Output the [x, y] coordinate of the center of the cell containing the given text.  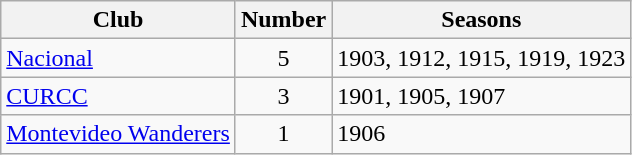
Montevideo Wanderers [118, 134]
CURCC [118, 96]
1901, 1905, 1907 [482, 96]
Number [283, 20]
1 [283, 134]
Nacional [118, 58]
3 [283, 96]
1906 [482, 134]
Seasons [482, 20]
Club [118, 20]
1903, 1912, 1915, 1919, 1923 [482, 58]
5 [283, 58]
